Pinpoint the cell where the given text exists, returning its (x, y) midpoint coordinate. 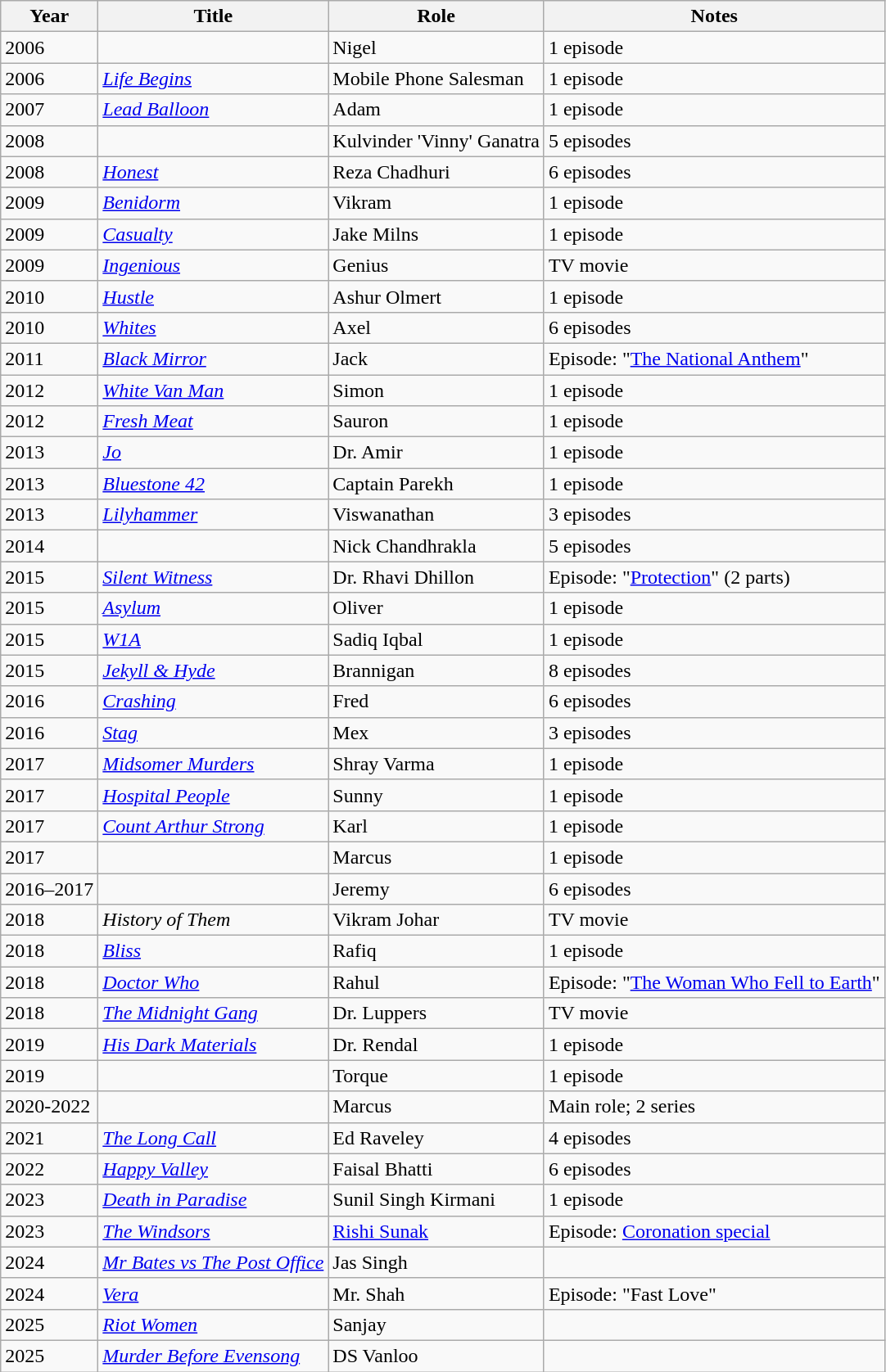
Lilyhammer (213, 515)
Ashur Olmert (436, 296)
Jo (213, 453)
Death in Paradise (213, 1200)
Jack (436, 359)
The Windsors (213, 1231)
Ingenious (213, 265)
Mex (436, 733)
Mr Bates vs The Post Office (213, 1262)
Midsomer Murders (213, 764)
Role (436, 16)
Nigel (436, 47)
Jake Milns (436, 234)
Dr. Rhavi Dhillon (436, 577)
Rishi Sunak (436, 1231)
Sunny (436, 795)
W1A (213, 639)
Life Begins (213, 79)
Vikram (436, 203)
Bliss (213, 951)
Whites (213, 327)
2007 (49, 110)
Reza Chadhuri (436, 172)
The Long Call (213, 1138)
Rahul (436, 982)
Brannigan (436, 670)
Honest (213, 172)
2022 (49, 1169)
Torque (436, 1076)
The Midnight Gang (213, 1013)
Stag (213, 733)
Dr. Rendal (436, 1045)
8 episodes (714, 670)
Black Mirror (213, 359)
Viswanathan (436, 515)
2011 (49, 359)
Fresh Meat (213, 422)
Mobile Phone Salesman (436, 79)
Simon (436, 390)
Jeremy (436, 888)
Sadiq Iqbal (436, 639)
Dr. Luppers (436, 1013)
Casualty (213, 234)
Doctor Who (213, 982)
Captain Parekh (436, 484)
Hospital People (213, 795)
DS Vanloo (436, 1356)
Lead Balloon (213, 110)
Faisal Bhatti (436, 1169)
Riot Women (213, 1325)
Rafiq (436, 951)
Sunil Singh Kirmani (436, 1200)
Episode: "The National Anthem" (714, 359)
Benidorm (213, 203)
White Van Man (213, 390)
Title (213, 16)
Dr. Amir (436, 453)
Jekyll & Hyde (213, 670)
2021 (49, 1138)
Count Arthur Strong (213, 826)
Shray Varma (436, 764)
Jas Singh (436, 1262)
Asylum (213, 608)
Nick Chandhrakla (436, 546)
Axel (436, 327)
Crashing (213, 702)
Bluestone 42 (213, 484)
Episode: "Protection" (2 parts) (714, 577)
Year (49, 16)
Silent Witness (213, 577)
His Dark Materials (213, 1045)
2020-2022 (49, 1107)
Adam (436, 110)
Notes (714, 16)
Happy Valley (213, 1169)
Mr. Shah (436, 1293)
Episode: "The Woman Who Fell to Earth" (714, 982)
2014 (49, 546)
4 episodes (714, 1138)
Sanjay (436, 1325)
Kulvinder 'Vinny' Ganatra (436, 141)
2016–2017 (49, 888)
History of Them (213, 920)
Sauron (436, 422)
Genius (436, 265)
Vikram Johar (436, 920)
Oliver (436, 608)
Karl (436, 826)
Murder Before Evensong (213, 1356)
Main role; 2 series (714, 1107)
Fred (436, 702)
Ed Raveley (436, 1138)
Vera (213, 1293)
Hustle (213, 296)
Episode: "Fast Love" (714, 1293)
Episode: Coronation special (714, 1231)
